Output the [X, Y] coordinate of the center of the cell containing the given text.  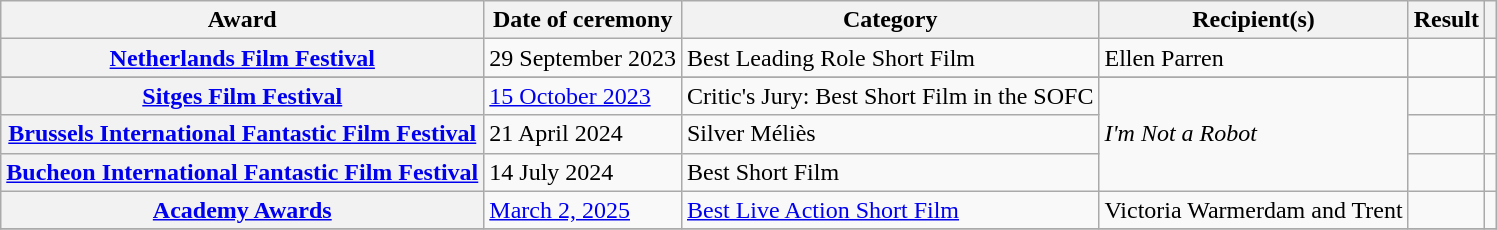
Result [1446, 20]
Brussels International Fantastic Film Festival [242, 134]
March 2, 2025 [583, 210]
Best Leading Role Short Film [890, 58]
Critic's Jury: Best Short Film in the SOFC [890, 96]
21 April 2024 [583, 134]
Best Short Film [890, 172]
Recipient(s) [1254, 20]
Academy Awards [242, 210]
Silver Méliès [890, 134]
Award [242, 20]
I'm Not a Robot [1254, 134]
Date of ceremony [583, 20]
14 July 2024 [583, 172]
Sitges Film Festival [242, 96]
15 October 2023 [583, 96]
Category [890, 20]
Victoria Warmerdam and Trent [1254, 210]
Bucheon International Fantastic Film Festival [242, 172]
Netherlands Film Festival [242, 58]
29 September 2023 [583, 58]
Best Live Action Short Film [890, 210]
Ellen Parren [1254, 58]
